Provide the [x, y] coordinate of the cell's center where the given text is located.  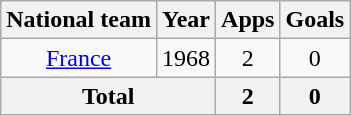
1968 [186, 58]
Goals [315, 20]
National team [79, 20]
France [79, 58]
Total [108, 96]
Year [186, 20]
Apps [248, 20]
